Capture the cell that displays the provided text and extract its (X, Y) central coordinate. 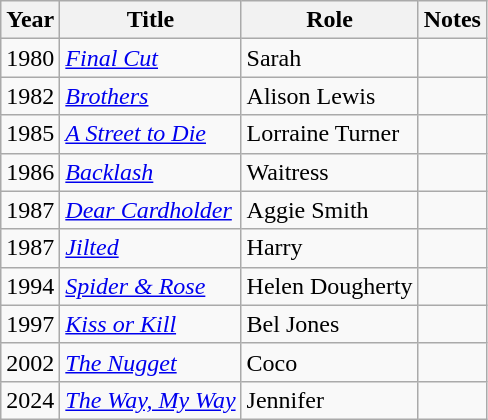
Title (150, 20)
Sarah (330, 58)
2002 (30, 362)
Brothers (150, 96)
The Way, My Way (150, 400)
Helen Dougherty (330, 286)
1982 (30, 96)
Coco (330, 362)
Kiss or Kill (150, 324)
Role (330, 20)
Notes (452, 20)
2024 (30, 400)
Final Cut (150, 58)
Aggie Smith (330, 210)
1985 (30, 134)
Alison Lewis (330, 96)
Dear Cardholder (150, 210)
Lorraine Turner (330, 134)
1980 (30, 58)
Waitress (330, 172)
Year (30, 20)
Jennifer (330, 400)
A Street to Die (150, 134)
Harry (330, 248)
The Nugget (150, 362)
Bel Jones (330, 324)
Jilted (150, 248)
1986 (30, 172)
1997 (30, 324)
Spider & Rose (150, 286)
1994 (30, 286)
Backlash (150, 172)
